Locate the cell with the specified text and output its [X, Y] center coordinate. 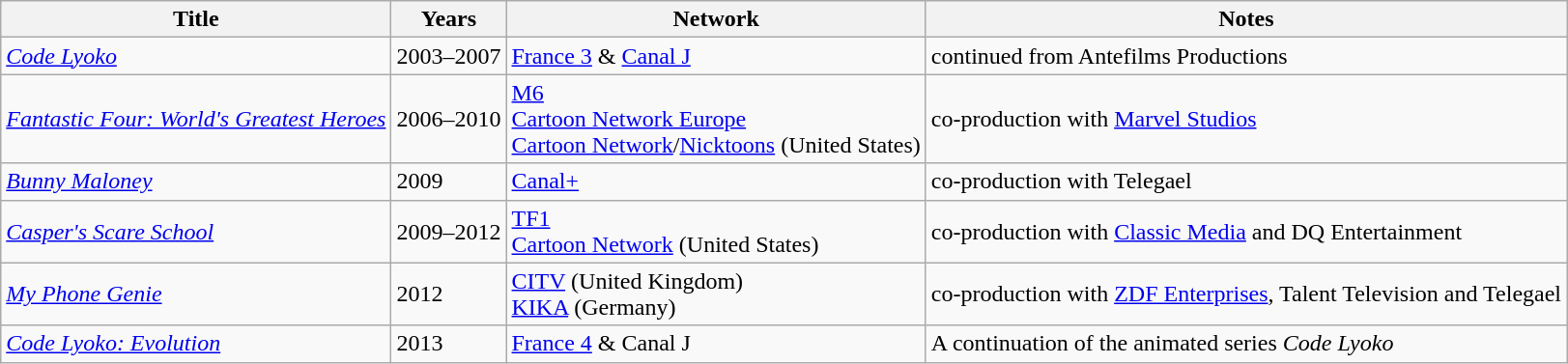
A continuation of the animated series Code Lyoko [1246, 344]
France 3 & Canal J [716, 56]
Canal+ [716, 182]
Network [716, 19]
2003–2007 [448, 56]
co-production with Classic Media and DQ Entertainment [1246, 232]
Bunny Maloney [196, 182]
2009 [448, 182]
TF1Cartoon Network (United States) [716, 232]
Casper's Scare School [196, 232]
co-production with ZDF Enterprises, Talent Television and Telegael [1246, 294]
2012 [448, 294]
2013 [448, 344]
France 4 & Canal J [716, 344]
continued from Antefilms Productions [1246, 56]
CITV (United Kingdom)KIKA (Germany) [716, 294]
Title [196, 19]
Fantastic Four: World's Greatest Heroes [196, 119]
Code Lyoko: Evolution [196, 344]
2006–2010 [448, 119]
co-production with Marvel Studios [1246, 119]
Code Lyoko [196, 56]
M6Cartoon Network EuropeCartoon Network/Nicktoons (United States) [716, 119]
My Phone Genie [196, 294]
2009–2012 [448, 232]
co-production with Telegael [1246, 182]
Notes [1246, 19]
Years [448, 19]
